Pinpoint the cell where the given text exists, returning its [X, Y] midpoint coordinate. 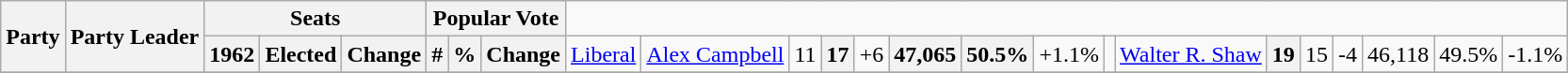
+1.1% [1070, 54]
Elected [301, 54]
Alex Campbell [716, 54]
# [437, 54]
15 [1317, 54]
17 [838, 54]
46,118 [1398, 54]
% [465, 54]
Liberal [604, 54]
Seats [315, 19]
+6 [872, 54]
47,065 [925, 54]
1962 [232, 54]
-1.1% [1535, 54]
50.5% [998, 54]
11 [805, 54]
Party [33, 36]
Popular Vote [496, 19]
Party Leader [135, 36]
Walter R. Shaw [1191, 54]
49.5% [1469, 54]
-4 [1347, 54]
19 [1283, 54]
